Output the (x, y) coordinate of the center of the cell containing the given text.  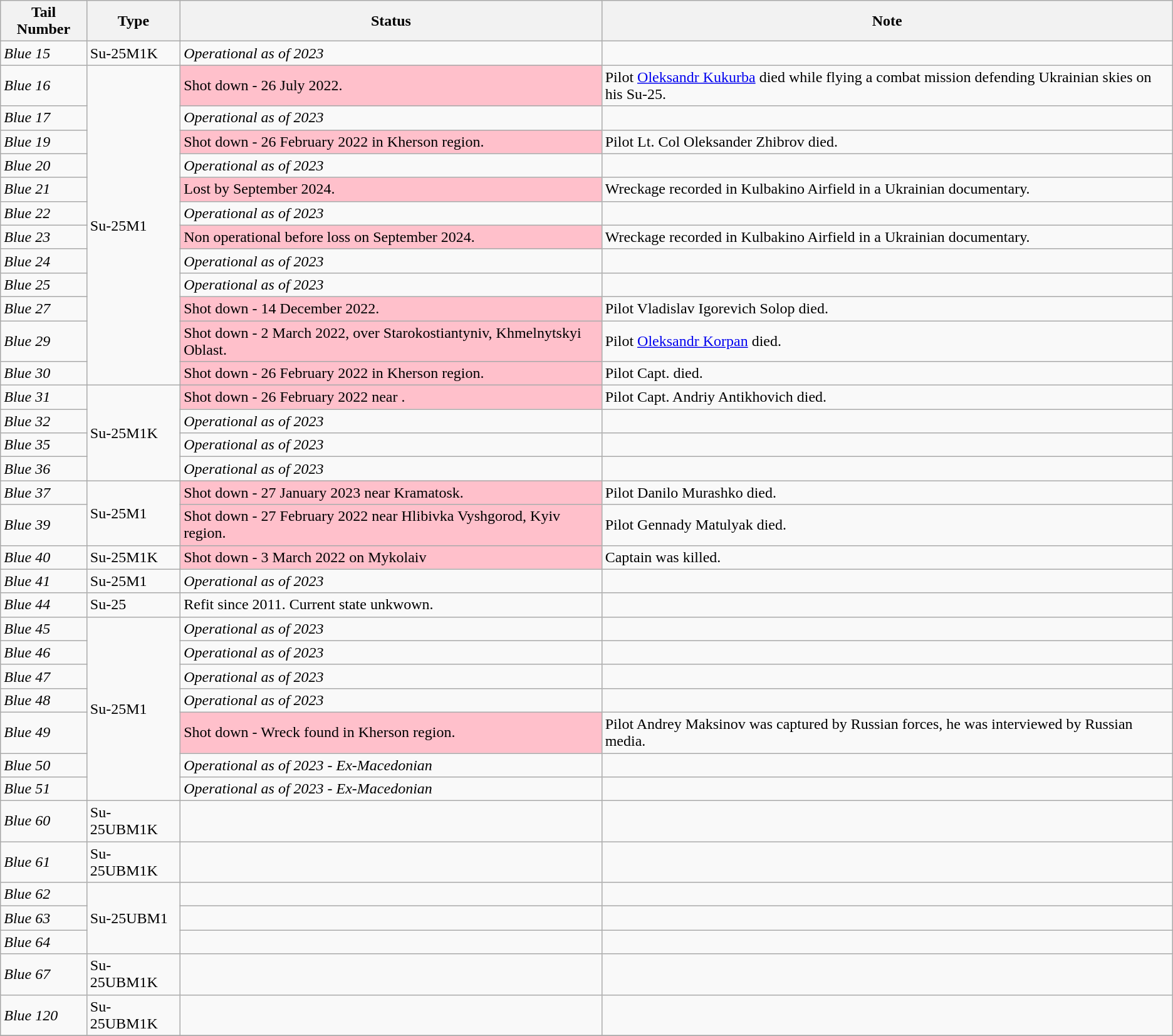
Pilot Andrey Maksinov was captured by Russian forces, he was interviewed by Russian media. (887, 732)
Pilot Gennady Matulyak died. (887, 525)
Lost by September 2024. (391, 189)
Blue 45 (44, 629)
Blue 23 (44, 237)
Blue 39 (44, 525)
Type (133, 21)
Blue 22 (44, 213)
Shot down - 14 December 2022. (391, 308)
Blue 63 (44, 918)
Su-25UBM1 (133, 918)
Blue 36 (44, 469)
Blue 51 (44, 789)
Refit since 2011. Current state unkwown. (391, 605)
Shot down - 27 January 2023 near Kramatosk. (391, 493)
Blue 17 (44, 118)
Tail Number (44, 21)
Pilot Capt. Andriy Antikhovich died. (887, 397)
Blue 47 (44, 676)
Blue 61 (44, 862)
Blue 24 (44, 261)
Shot down - 2 March 2022, over Starokostiantyniv, Khmelnytskyi Oblast. (391, 341)
Blue 29 (44, 341)
Blue 50 (44, 765)
Blue 41 (44, 581)
Blue 44 (44, 605)
Blue 21 (44, 189)
Pilot Capt. died. (887, 374)
Shot down - 3 March 2022 on Mykolaiv (391, 557)
Blue 15 (44, 53)
Captain was killed. (887, 557)
Pilot Lt. Col Oleksander Zhibrov died. (887, 142)
Blue 31 (44, 397)
Pilot Oleksandr Korpan died. (887, 341)
Shot down - 26 July 2022. (391, 85)
Blue 27 (44, 308)
Shot down - 26 February 2022 near . (391, 397)
Blue 46 (44, 652)
Blue 16 (44, 85)
Status (391, 21)
Su-25 (133, 605)
Note (887, 21)
Blue 120 (44, 1015)
Blue 40 (44, 557)
Blue 25 (44, 285)
Blue 37 (44, 493)
Blue 30 (44, 374)
Non operational before loss on September 2024. (391, 237)
Blue 62 (44, 894)
Pilot Danilo Murashko died. (887, 493)
Blue 32 (44, 421)
Pilot Oleksandr Kukurba died while flying a combat mission defending Ukrainian skies on his Su-25. (887, 85)
Blue 49 (44, 732)
Pilot Vladislav Igorevich Solop died. (887, 308)
Blue 60 (44, 821)
Blue 64 (44, 942)
Blue 67 (44, 974)
Blue 19 (44, 142)
Shot down - Wreck found in Kherson region. (391, 732)
Blue 20 (44, 165)
Shot down - 27 February 2022 near Hlibivka Vyshgorod, Kyiv region. (391, 525)
Blue 35 (44, 445)
Blue 48 (44, 700)
